Provide the [x, y] coordinate of the cell's center where the given text is located.  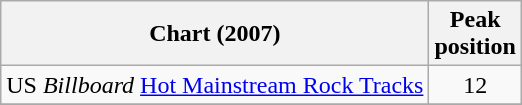
Chart (2007) [215, 34]
12 [475, 85]
Peakposition [475, 34]
US Billboard Hot Mainstream Rock Tracks [215, 85]
